Search for the cell housing the specified text and yield its (x, y) center coordinate. 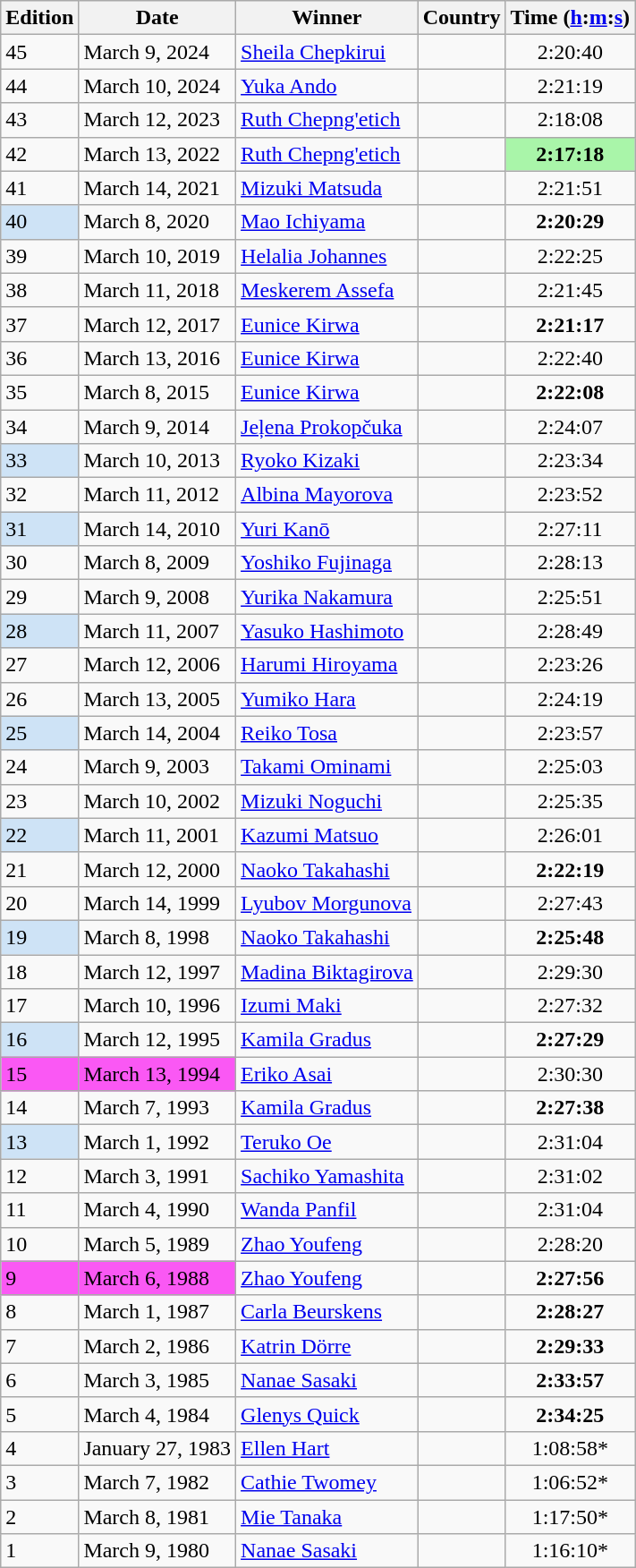
March 14, 1999 (157, 903)
29 (39, 597)
6 (39, 1380)
28 (39, 631)
March 10, 2002 (157, 801)
Takami Ominami (327, 767)
March 12, 2000 (157, 869)
35 (39, 392)
2:33:57 (571, 1380)
March 8, 2020 (157, 222)
38 (39, 290)
Jeļena Prokopčuka (327, 427)
2:30:30 (571, 1074)
26 (39, 699)
Mizuki Matsuda (327, 188)
March 2, 1986 (157, 1346)
30 (39, 563)
March 9, 1980 (157, 1551)
42 (39, 154)
2:34:25 (571, 1414)
18 (39, 971)
March 14, 2021 (157, 188)
2:18:08 (571, 120)
1 (39, 1551)
Sheila Chepkirui (327, 52)
2:21:19 (571, 86)
Sachiko Yamashita (327, 1176)
32 (39, 495)
2:24:19 (571, 699)
January 27, 1983 (157, 1448)
2:28:27 (571, 1312)
March 5, 1989 (157, 1244)
Cathie Twomey (327, 1482)
Wanda Panfil (327, 1210)
41 (39, 188)
March 12, 2023 (157, 120)
March 14, 2010 (157, 529)
Glenys Quick (327, 1414)
2:21:51 (571, 188)
21 (39, 869)
33 (39, 461)
Lyubov Morgunova (327, 903)
36 (39, 358)
1:16:10* (571, 1551)
1:06:52* (571, 1482)
Yasuko Hashimoto (327, 631)
2:25:48 (571, 937)
March 9, 2003 (157, 767)
March 9, 2008 (157, 597)
2:27:11 (571, 529)
Harumi Hiroyama (327, 665)
March 11, 2018 (157, 290)
2:23:34 (571, 461)
March 11, 2012 (157, 495)
2:29:33 (571, 1346)
Yuka Ando (327, 86)
Albina Mayorova (327, 495)
22 (39, 835)
March 9, 2024 (157, 52)
2:25:51 (571, 597)
10 (39, 1244)
Izumi Maki (327, 1006)
Teruko Oe (327, 1142)
20 (39, 903)
23 (39, 801)
March 10, 2024 (157, 86)
Meskerem Assefa (327, 290)
4 (39, 1448)
March 7, 1982 (157, 1482)
37 (39, 324)
March 10, 2019 (157, 256)
7 (39, 1346)
2:28:20 (571, 1244)
Yurika Nakamura (327, 597)
2:25:03 (571, 767)
9 (39, 1278)
27 (39, 665)
March 1, 1992 (157, 1142)
March 13, 2005 (157, 699)
Yumiko Hara (327, 699)
Carla Beurskens (327, 1312)
Ellen Hart (327, 1448)
2:23:26 (571, 665)
2 (39, 1517)
Reiko Tosa (327, 733)
1:17:50* (571, 1517)
2:27:56 (571, 1278)
March 14, 2004 (157, 733)
Edition (39, 18)
2:27:43 (571, 903)
1:08:58* (571, 1448)
2:21:17 (571, 324)
2:24:07 (571, 427)
2:31:02 (571, 1176)
Mie Tanaka (327, 1517)
Country (462, 18)
13 (39, 1142)
March 8, 2009 (157, 563)
5 (39, 1414)
Katrin Dörre (327, 1346)
March 4, 1990 (157, 1210)
March 12, 2006 (157, 665)
March 3, 1991 (157, 1176)
March 10, 2013 (157, 461)
Madina Biktagirova (327, 971)
2:28:13 (571, 563)
March 8, 1998 (157, 937)
Winner (327, 18)
2:27:38 (571, 1108)
March 13, 2022 (157, 154)
31 (39, 529)
2:27:32 (571, 1006)
March 12, 2017 (157, 324)
Mizuki Noguchi (327, 801)
Yoshiko Fujinaga (327, 563)
2:22:40 (571, 358)
19 (39, 937)
Date (157, 18)
44 (39, 86)
Yuri Kanō (327, 529)
Mao Ichiyama (327, 222)
39 (39, 256)
March 7, 1993 (157, 1108)
2:17:18 (571, 154)
2:23:57 (571, 733)
March 1, 1987 (157, 1312)
12 (39, 1176)
24 (39, 767)
34 (39, 427)
March 8, 2015 (157, 392)
2:29:30 (571, 971)
2:28:49 (571, 631)
2:25:35 (571, 801)
March 4, 1984 (157, 1414)
40 (39, 222)
3 (39, 1482)
March 6, 1988 (157, 1278)
March 12, 1995 (157, 1040)
43 (39, 120)
17 (39, 1006)
2:23:52 (571, 495)
March 9, 2014 (157, 427)
16 (39, 1040)
Kazumi Matsuo (327, 835)
2:20:40 (571, 52)
45 (39, 52)
March 13, 1994 (157, 1074)
March 12, 1997 (157, 971)
2:20:29 (571, 222)
2:21:45 (571, 290)
Time (h:m:s) (571, 18)
25 (39, 733)
8 (39, 1312)
2:22:19 (571, 869)
14 (39, 1108)
2:22:25 (571, 256)
March 10, 1996 (157, 1006)
Eriko Asai (327, 1074)
March 3, 1985 (157, 1380)
Helalia Johannes (327, 256)
March 11, 2007 (157, 631)
2:22:08 (571, 392)
11 (39, 1210)
15 (39, 1074)
2:27:29 (571, 1040)
March 11, 2001 (157, 835)
Ryoko Kizaki (327, 461)
2:26:01 (571, 835)
March 8, 1981 (157, 1517)
March 13, 2016 (157, 358)
